Locate the cell with the specified text and output its [x, y] center coordinate. 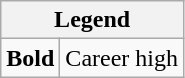
Career high [122, 58]
Bold [30, 58]
Legend [92, 20]
